Provide the [x, y] coordinate of the cell's center where the given text is located.  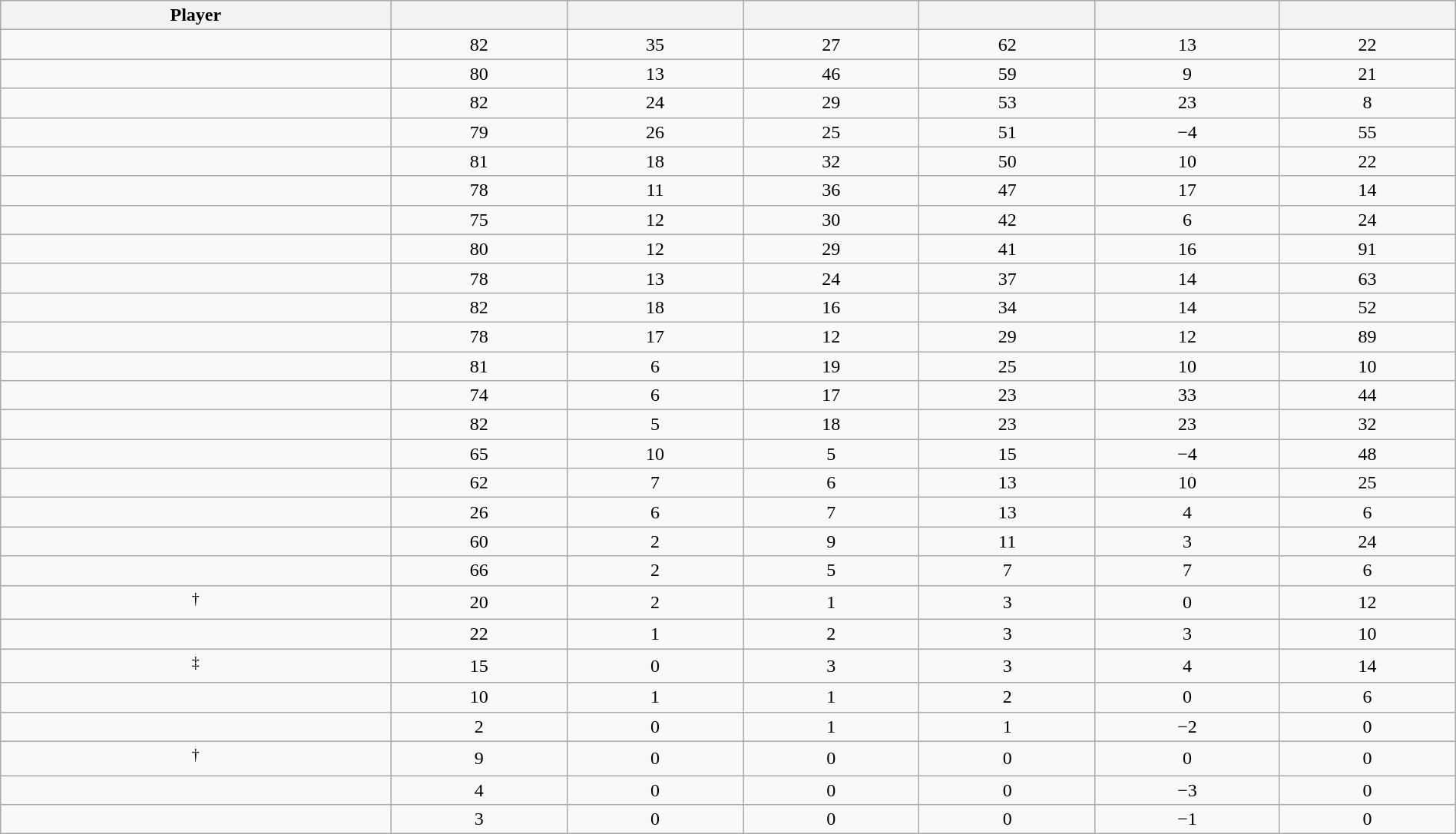
27 [831, 45]
44 [1367, 395]
46 [831, 74]
Player [196, 15]
60 [479, 541]
8 [1367, 103]
19 [831, 366]
52 [1367, 307]
‡ [196, 667]
65 [479, 454]
51 [1008, 132]
53 [1008, 103]
50 [1008, 161]
−3 [1187, 790]
48 [1367, 454]
41 [1008, 249]
47 [1008, 190]
42 [1008, 220]
55 [1367, 132]
34 [1008, 307]
33 [1187, 395]
−1 [1187, 819]
30 [831, 220]
36 [831, 190]
59 [1008, 74]
79 [479, 132]
66 [479, 571]
21 [1367, 74]
−2 [1187, 726]
75 [479, 220]
35 [654, 45]
74 [479, 395]
37 [1008, 278]
20 [479, 602]
89 [1367, 336]
63 [1367, 278]
91 [1367, 249]
